Return [X, Y] of the center of cell containing provided text 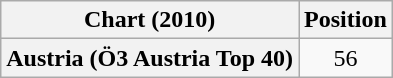
Position [346, 20]
Chart (2010) [150, 20]
56 [346, 58]
Austria (Ö3 Austria Top 40) [150, 58]
